Return the (x, y) coordinate for the center point of the cell that contains the specified text.  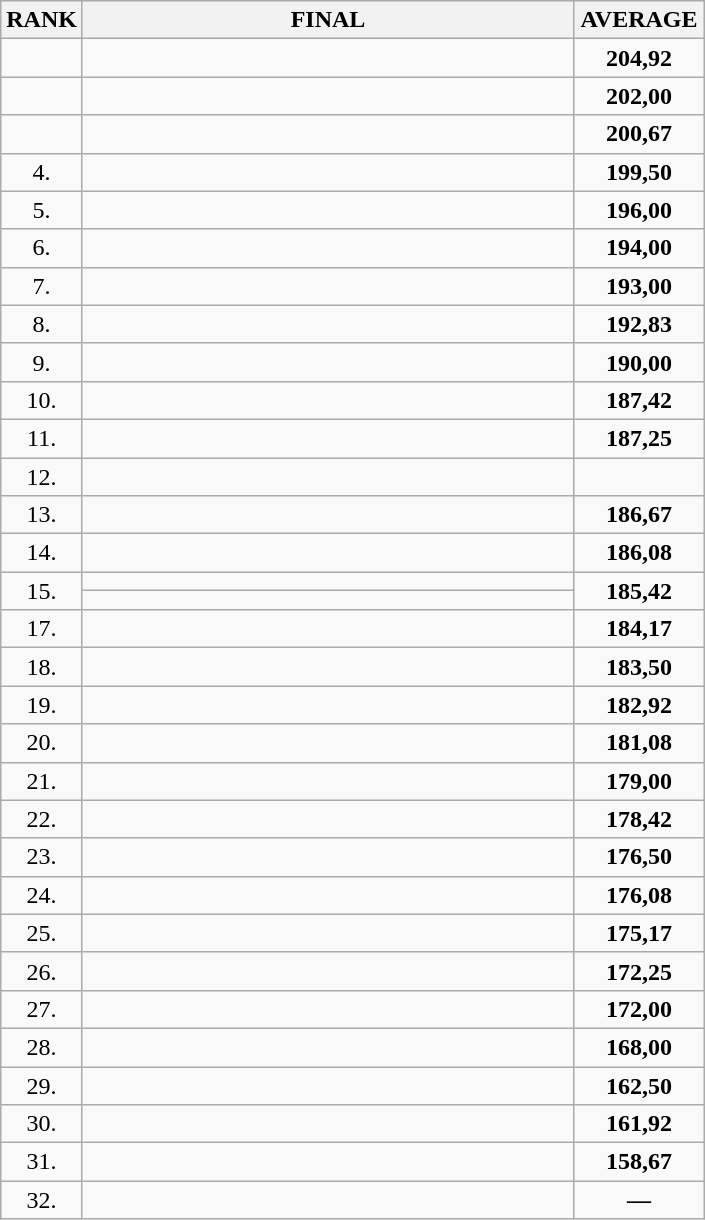
29. (42, 1085)
172,25 (640, 971)
202,00 (640, 96)
175,17 (640, 933)
30. (42, 1124)
10. (42, 400)
5. (42, 210)
14. (42, 553)
184,17 (640, 629)
27. (42, 1009)
185,42 (640, 591)
13. (42, 515)
28. (42, 1047)
168,00 (640, 1047)
23. (42, 857)
186,08 (640, 553)
15. (42, 591)
187,25 (640, 438)
172,00 (640, 1009)
7. (42, 286)
181,08 (640, 743)
22. (42, 819)
161,92 (640, 1124)
200,67 (640, 134)
162,50 (640, 1085)
FINAL (328, 20)
158,67 (640, 1162)
24. (42, 895)
182,92 (640, 705)
199,50 (640, 172)
6. (42, 248)
RANK (42, 20)
20. (42, 743)
196,00 (640, 210)
204,92 (640, 58)
179,00 (640, 781)
178,42 (640, 819)
19. (42, 705)
176,08 (640, 895)
25. (42, 933)
192,83 (640, 324)
176,50 (640, 857)
21. (42, 781)
11. (42, 438)
4. (42, 172)
186,67 (640, 515)
31. (42, 1162)
— (640, 1200)
32. (42, 1200)
17. (42, 629)
26. (42, 971)
AVERAGE (640, 20)
193,00 (640, 286)
9. (42, 362)
187,42 (640, 400)
194,00 (640, 248)
18. (42, 667)
8. (42, 324)
12. (42, 477)
183,50 (640, 667)
190,00 (640, 362)
